Pinpoint the cell where the given text exists, returning its (x, y) midpoint coordinate. 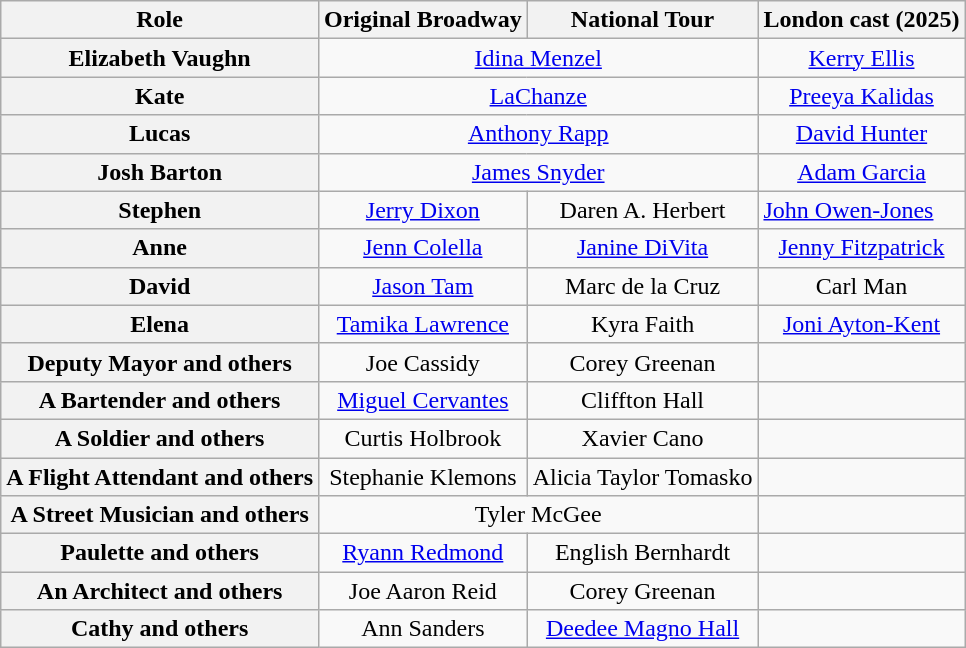
An Architect and others (160, 591)
Paulette and others (160, 553)
National Tour (642, 20)
Tyler McGee (538, 515)
Jenny Fitzpatrick (862, 248)
Jenn Colella (424, 248)
A Soldier and others (160, 438)
Lucas (160, 134)
Cliffton Hall (642, 400)
Joe Cassidy (424, 362)
Stephanie Klemons (424, 477)
Deputy Mayor and others (160, 362)
Anne (160, 248)
A Street Musician and others (160, 515)
Idina Menzel (538, 58)
David (160, 286)
Stephen (160, 210)
Marc de la Cruz (642, 286)
Adam Garcia (862, 172)
A Bartender and others (160, 400)
Kyra Faith (642, 324)
Jason Tam (424, 286)
Alicia Taylor Tomasko (642, 477)
Kate (160, 96)
Kerry Ellis (862, 58)
Ann Sanders (424, 629)
Ryann Redmond (424, 553)
John Owen-Jones (862, 210)
David Hunter (862, 134)
Xavier Cano (642, 438)
Tamika Lawrence (424, 324)
Joe Aaron Reid (424, 591)
A Flight Attendant and others (160, 477)
Elizabeth Vaughn (160, 58)
Original Broadway (424, 20)
English Bernhardt (642, 553)
Preeya Kalidas (862, 96)
Carl Man (862, 286)
Role (160, 20)
Daren A. Herbert (642, 210)
Joni Ayton-Kent (862, 324)
James Snyder (538, 172)
London cast (2025) (862, 20)
Janine DiVita (642, 248)
Josh Barton (160, 172)
Anthony Rapp (538, 134)
Miguel Cervantes (424, 400)
Jerry Dixon (424, 210)
LaChanze (538, 96)
Curtis Holbrook (424, 438)
Deedee Magno Hall (642, 629)
Cathy and others (160, 629)
Elena (160, 324)
